Provide the [x, y] coordinate of the cell's center where the given text is located.  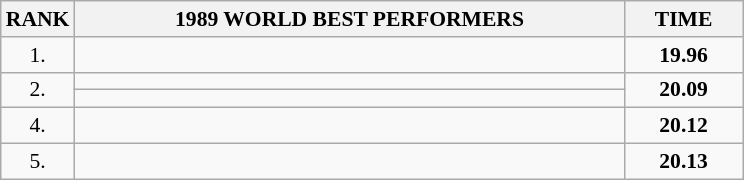
20.12 [684, 126]
5. [38, 162]
20.09 [684, 90]
4. [38, 126]
2. [38, 90]
1989 WORLD BEST PERFORMERS [349, 19]
20.13 [684, 162]
RANK [38, 19]
TIME [684, 19]
19.96 [684, 55]
1. [38, 55]
